Provide the (X, Y) coordinate of the cell's center where the given text is located.  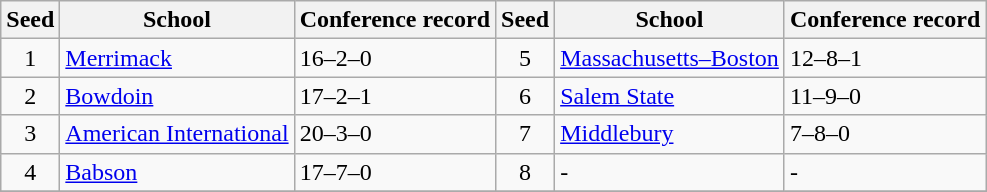
Salem State (670, 96)
Middlebury (670, 134)
Massachusetts–Boston (670, 58)
American International (177, 134)
11–9–0 (884, 96)
1 (30, 58)
7–8–0 (884, 134)
7 (526, 134)
5 (526, 58)
8 (526, 172)
17–7–0 (394, 172)
17–2–1 (394, 96)
Merrimack (177, 58)
12–8–1 (884, 58)
Bowdoin (177, 96)
Babson (177, 172)
3 (30, 134)
20–3–0 (394, 134)
4 (30, 172)
16–2–0 (394, 58)
6 (526, 96)
2 (30, 96)
